Return the [X, Y] coordinate for the center point of the cell that contains the specified text.  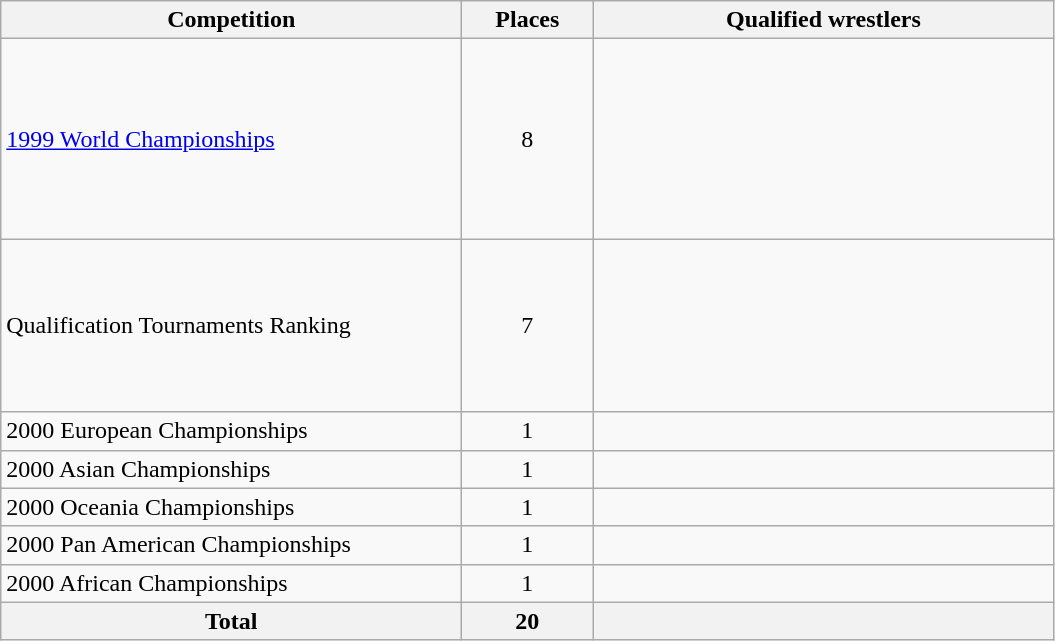
20 [528, 621]
2000 Asian Championships [232, 469]
Qualified wrestlers [824, 20]
Places [528, 20]
Qualification Tournaments Ranking [232, 326]
2000 Pan American Championships [232, 545]
8 [528, 139]
1999 World Championships [232, 139]
2000 African Championships [232, 583]
2000 European Championships [232, 431]
Total [232, 621]
Competition [232, 20]
2000 Oceania Championships [232, 507]
7 [528, 326]
